Locate the cell with the specified text and output its (X, Y) center coordinate. 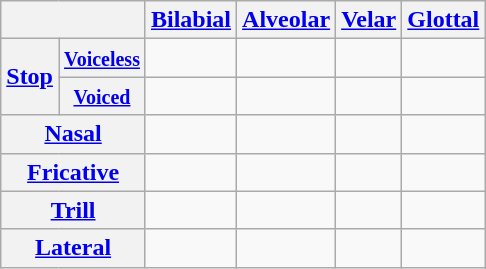
Nasal (74, 134)
Lateral (74, 248)
Stop (30, 77)
Alveolar (286, 20)
Voiceless (102, 58)
Voiced (102, 96)
Fricative (74, 172)
Velar (369, 20)
Trill (74, 210)
Glottal (444, 20)
Bilabial (190, 20)
